Detect which cell encompasses the target text, then output its (X, Y) center coordinate. 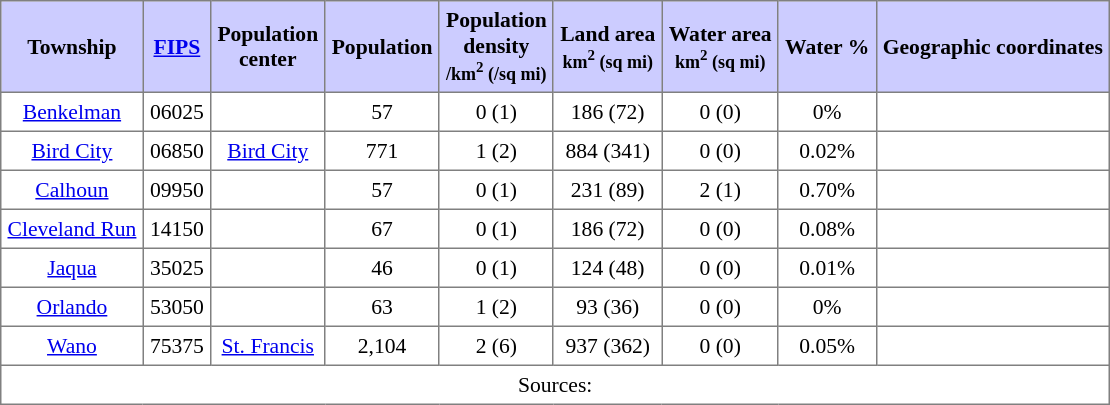
06025 (176, 112)
231 (89) (607, 190)
Wano (72, 346)
Population (382, 47)
35025 (176, 268)
53050 (176, 306)
06850 (176, 150)
Populationdensity/km2 (/sq mi) (496, 47)
14150 (176, 228)
Jaqua (72, 268)
0.08% (827, 228)
937 (362) (607, 346)
93 (36) (607, 306)
0.70% (827, 190)
Geographic coordinates (993, 47)
Land areakm2 (sq mi) (607, 47)
Benkelman (72, 112)
2 (6) (496, 346)
0.02% (827, 150)
Orlando (72, 306)
Populationcenter (268, 47)
46 (382, 268)
Sources: (556, 384)
63 (382, 306)
Water areakm2 (sq mi) (720, 47)
FIPS (176, 47)
771 (382, 150)
0.01% (827, 268)
124 (48) (607, 268)
75375 (176, 346)
St. Francis (268, 346)
09950 (176, 190)
Water % (827, 47)
884 (341) (607, 150)
67 (382, 228)
Township (72, 47)
Cleveland Run (72, 228)
Calhoun (72, 190)
0.05% (827, 346)
2,104 (382, 346)
2 (1) (720, 190)
